Locate the cell with the specified text and output its [X, Y] center coordinate. 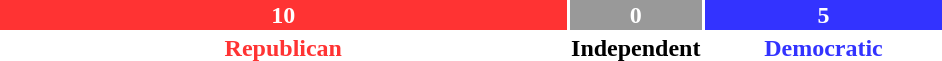
5 [824, 15]
10 [284, 15]
0 [636, 15]
